Locate the cell with the specified text and output its [x, y] center coordinate. 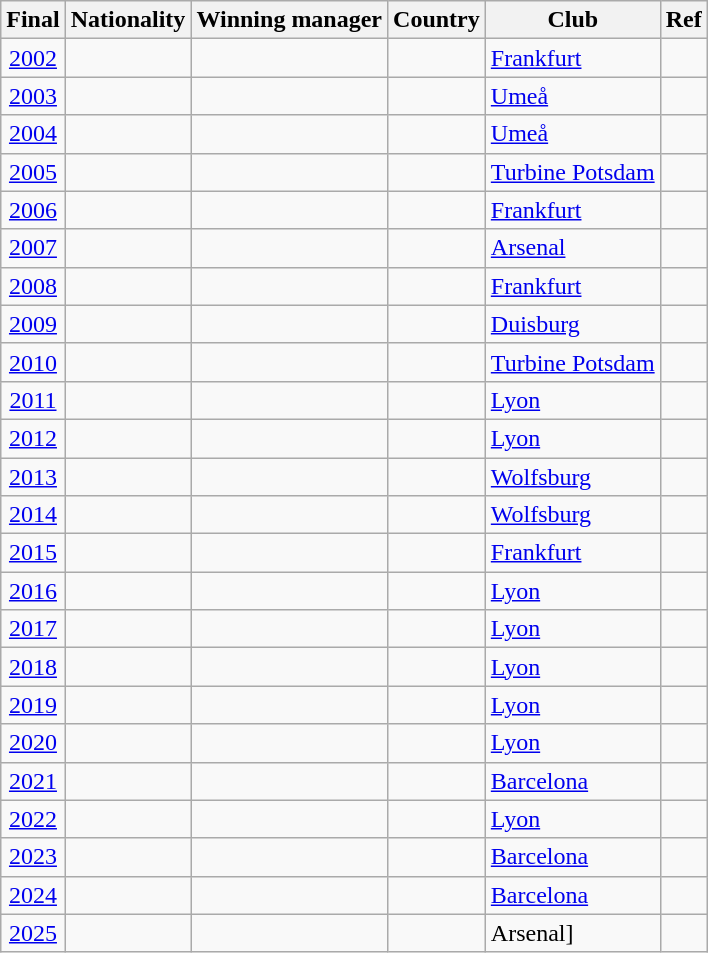
2005 [33, 172]
2002 [33, 58]
2009 [33, 324]
2017 [33, 629]
2025 [33, 933]
2004 [33, 134]
2016 [33, 591]
2015 [33, 553]
Nationality [128, 20]
2013 [33, 477]
2020 [33, 743]
2014 [33, 515]
Arsenal [572, 248]
2018 [33, 667]
2024 [33, 895]
2022 [33, 819]
Winning manager [290, 20]
2012 [33, 438]
2011 [33, 400]
Club [572, 20]
Final [33, 20]
Country [437, 20]
2007 [33, 248]
Duisburg [572, 324]
2019 [33, 705]
2008 [33, 286]
2006 [33, 210]
2010 [33, 362]
2023 [33, 857]
Arsenal] [572, 933]
Ref [684, 20]
2021 [33, 781]
2003 [33, 96]
